Locate the cell with the specified text and output its (x, y) center coordinate. 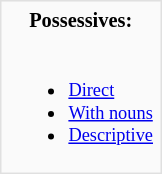
DirectWith nounsDescriptive (81, 103)
Possessives: (81, 22)
